Provide the [x, y] coordinate of the cell's center where the given text is located.  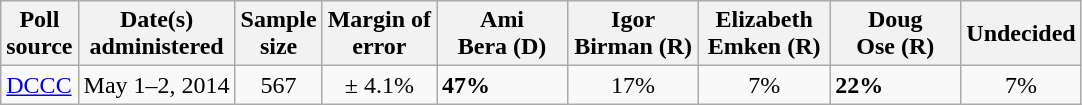
IgorBirman (R) [634, 34]
Date(s)administered [156, 34]
Pollsource [40, 34]
May 1–2, 2014 [156, 85]
ElizabethEmken (R) [764, 34]
DCCC [40, 85]
47% [502, 85]
DougOse (R) [896, 34]
Samplesize [278, 34]
Undecided [1021, 34]
22% [896, 85]
Margin oferror [379, 34]
AmiBera (D) [502, 34]
17% [634, 85]
567 [278, 85]
± 4.1% [379, 85]
